Pinpoint the cell where the given text exists, returning its (X, Y) midpoint coordinate. 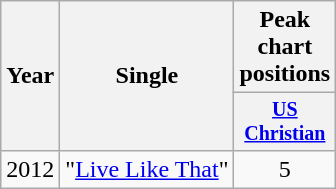
5 (285, 169)
Year (30, 76)
"Live Like That" (147, 169)
Single (147, 76)
Peak chart positions (285, 47)
2012 (30, 169)
US Christian (285, 122)
